Locate the cell with the specified text and output its [X, Y] center coordinate. 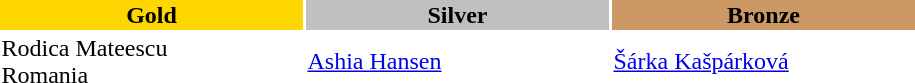
Bronze [764, 15]
Silver [458, 15]
Gold [152, 15]
